Scan for the cell matching the given text and deliver its [X, Y] coordinate at center. 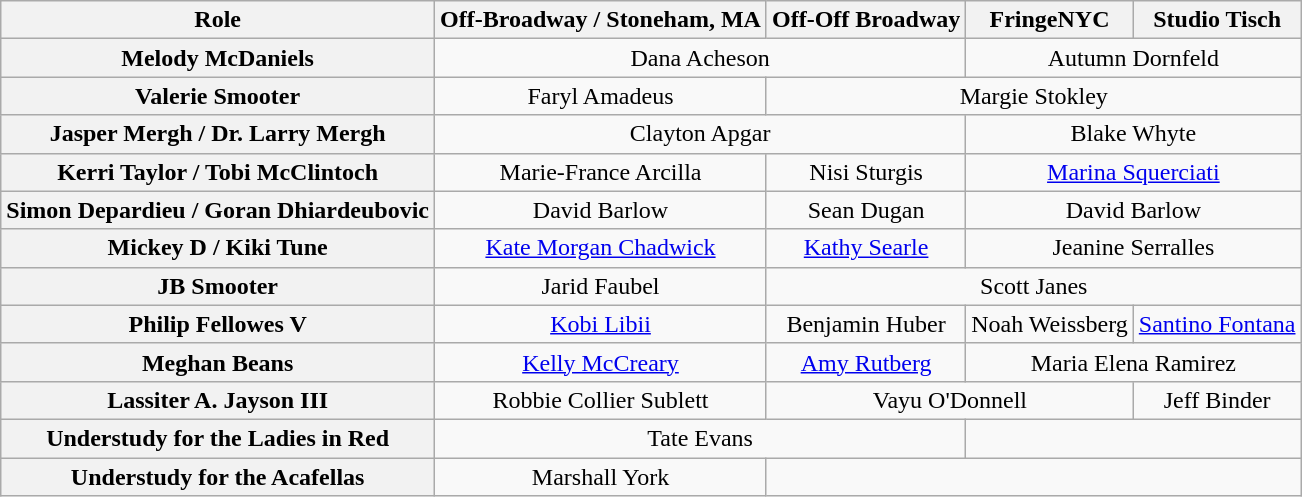
Scott Janes [1034, 286]
Sean Dugan [866, 210]
Robbie Collier Sublett [601, 400]
JB Smooter [218, 286]
Mickey D / Kiki Tune [218, 248]
Kerri Taylor / Tobi McClintoch [218, 172]
Margie Stokley [1034, 96]
Kathy Searle [866, 248]
Kelly McCreary [601, 362]
Jasper Mergh / Dr. Larry Mergh [218, 134]
Role [218, 20]
Simon Depardieu / Goran Dhiardeubovic [218, 210]
Dana Acheson [700, 58]
Blake Whyte [1134, 134]
Valerie Smooter [218, 96]
Tate Evans [700, 438]
Marina Squerciati [1134, 172]
Kobi Libii [601, 324]
Kate Morgan Chadwick [601, 248]
Amy Rutberg [866, 362]
Understudy for the Acafellas [218, 477]
Studio Tisch [1217, 20]
Autumn Dornfeld [1134, 58]
Faryl Amadeus [601, 96]
FringeNYC [1050, 20]
Jeff Binder [1217, 400]
Off-Broadway / Stoneham, MA [601, 20]
Nisi Sturgis [866, 172]
Meghan Beans [218, 362]
Off-Off Broadway [866, 20]
Jarid Faubel [601, 286]
Vayu O'Donnell [950, 400]
Benjamin Huber [866, 324]
Marshall York [601, 477]
Understudy for the Ladies in Red [218, 438]
Philip Fellowes V [218, 324]
Santino Fontana [1217, 324]
Maria Elena Ramirez [1134, 362]
Jeanine Serralles [1134, 248]
Melody McDaniels [218, 58]
Marie-France Arcilla [601, 172]
Clayton Apgar [700, 134]
Noah Weissberg [1050, 324]
Lassiter A. Jayson III [218, 400]
